Find where the given text appears and provide that cell's center as (x, y) coordinate. 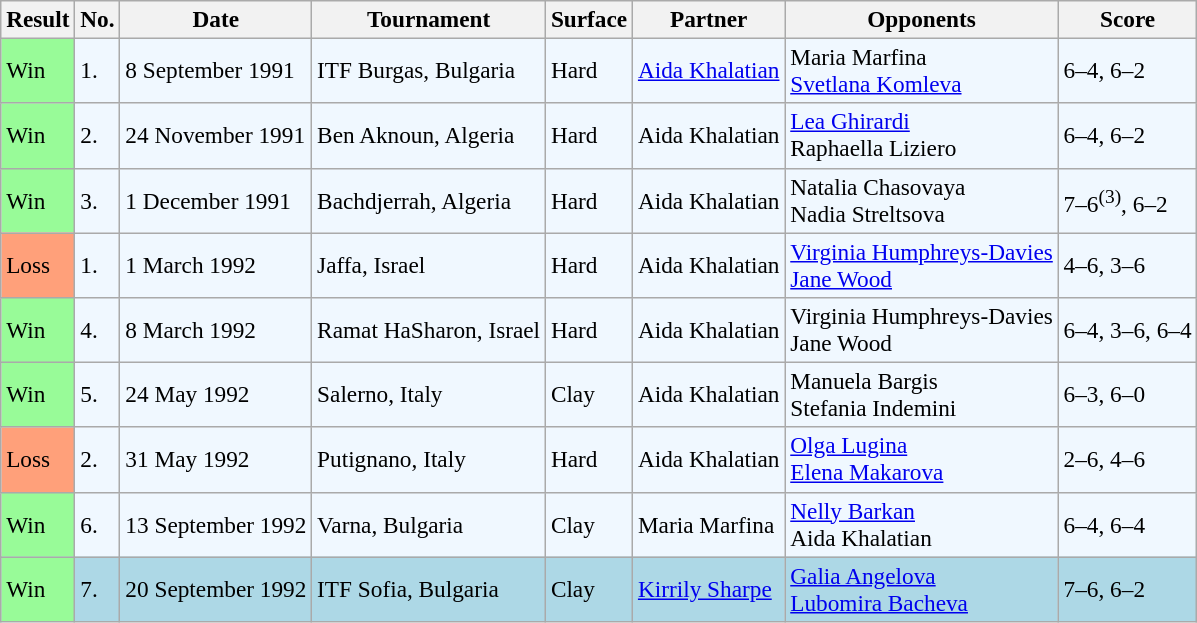
7–6(3), 6–2 (1128, 200)
Date (216, 19)
Partner (709, 19)
5. (98, 394)
Ben Aknoun, Algeria (429, 136)
6–4, 3–6, 6–4 (1128, 330)
Bachdjerrah, Algeria (429, 200)
Tournament (429, 19)
24 May 1992 (216, 394)
ITF Burgas, Bulgaria (429, 70)
13 September 1992 (216, 524)
1 March 1992 (216, 264)
Opponents (922, 19)
20 September 1992 (216, 588)
7. (98, 588)
31 May 1992 (216, 460)
Manuela Bargis Stefania Indemini (922, 394)
8 March 1992 (216, 330)
Maria Marfina Svetlana Komleva (922, 70)
3. (98, 200)
ITF Sofia, Bulgaria (429, 588)
24 November 1991 (216, 136)
4. (98, 330)
6–3, 6–0 (1128, 394)
No. (98, 19)
Natalia Chasovaya Nadia Streltsova (922, 200)
2–6, 4–6 (1128, 460)
Galia Angelova Lubomira Bacheva (922, 588)
Putignano, Italy (429, 460)
Jaffa, Israel (429, 264)
Score (1128, 19)
Maria Marfina (709, 524)
Kirrily Sharpe (709, 588)
6. (98, 524)
4–6, 3–6 (1128, 264)
Olga Lugina Elena Makarova (922, 460)
Lea Ghirardi Raphaella Liziero (922, 136)
6–4, 6–4 (1128, 524)
Surface (588, 19)
Varna, Bulgaria (429, 524)
7–6, 6–2 (1128, 588)
Result (38, 19)
8 September 1991 (216, 70)
1 December 1991 (216, 200)
Salerno, Italy (429, 394)
Nelly Barkan Aida Khalatian (922, 524)
Ramat HaSharon, Israel (429, 330)
